Provide the [x, y] coordinate of the cell's center where the given text is located.  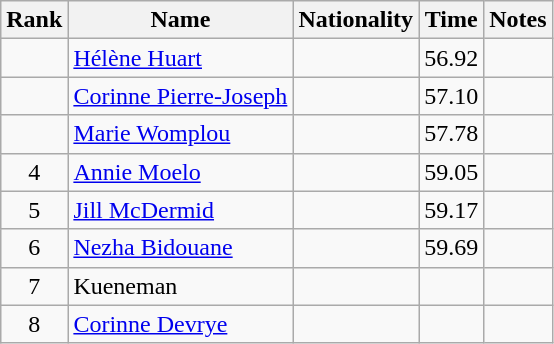
Hélène Huart [180, 58]
7 [34, 286]
Time [452, 20]
Annie Moelo [180, 172]
Rank [34, 20]
Marie Womplou [180, 134]
56.92 [452, 58]
Nezha Bidouane [180, 248]
Jill McDermid [180, 210]
6 [34, 248]
57.10 [452, 96]
59.17 [452, 210]
Kueneman [180, 286]
5 [34, 210]
Name [180, 20]
Notes [518, 20]
4 [34, 172]
59.69 [452, 248]
Nationality [356, 20]
57.78 [452, 134]
59.05 [452, 172]
Corinne Devrye [180, 324]
8 [34, 324]
Corinne Pierre-Joseph [180, 96]
